Locate the cell with the specified text and output its (x, y) center coordinate. 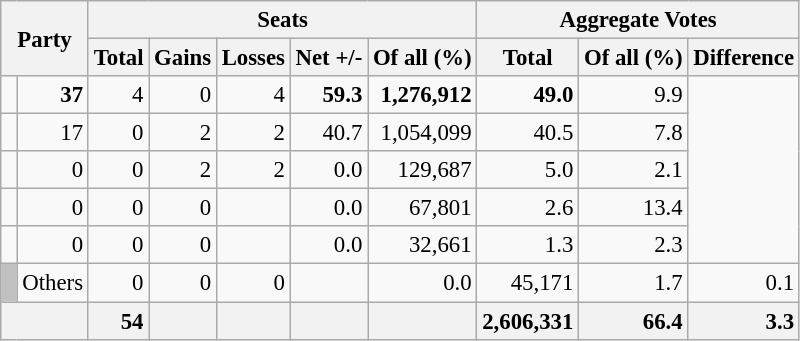
13.4 (634, 208)
Party (45, 38)
Net +/- (328, 58)
54 (118, 321)
Gains (183, 58)
Aggregate Votes (638, 20)
45,171 (528, 283)
Seats (282, 20)
2.3 (634, 245)
1,276,912 (422, 95)
129,687 (422, 170)
7.8 (634, 133)
40.7 (328, 133)
0.1 (744, 283)
1.3 (528, 245)
5.0 (528, 170)
67,801 (422, 208)
3.3 (744, 321)
Others (52, 283)
40.5 (528, 133)
Difference (744, 58)
9.9 (634, 95)
32,661 (422, 245)
49.0 (528, 95)
2.6 (528, 208)
Losses (253, 58)
17 (52, 133)
2,606,331 (528, 321)
1.7 (634, 283)
59.3 (328, 95)
1,054,099 (422, 133)
2.1 (634, 170)
66.4 (634, 321)
37 (52, 95)
